Detect which cell encompasses the target text, then output its [x, y] center coordinate. 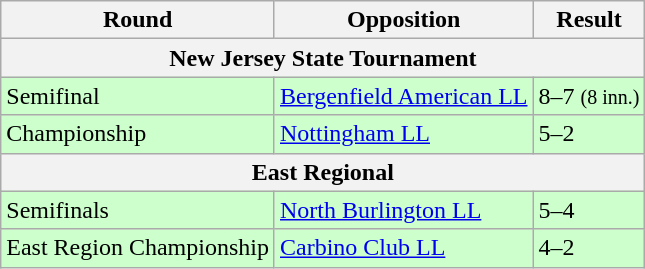
North Burlington LL [404, 210]
8–7 (8 inn.) [589, 96]
East Region Championship [138, 248]
East Regional [323, 172]
Semifinal [138, 96]
Championship [138, 134]
Carbino Club LL [404, 248]
New Jersey State Tournament [323, 58]
Nottingham LL [404, 134]
Bergenfield American LL [404, 96]
5–2 [589, 134]
Round [138, 20]
Opposition [404, 20]
5–4 [589, 210]
Result [589, 20]
Semifinals [138, 210]
4–2 [589, 248]
